Find where the given text appears and provide that cell's center as [x, y] coordinate. 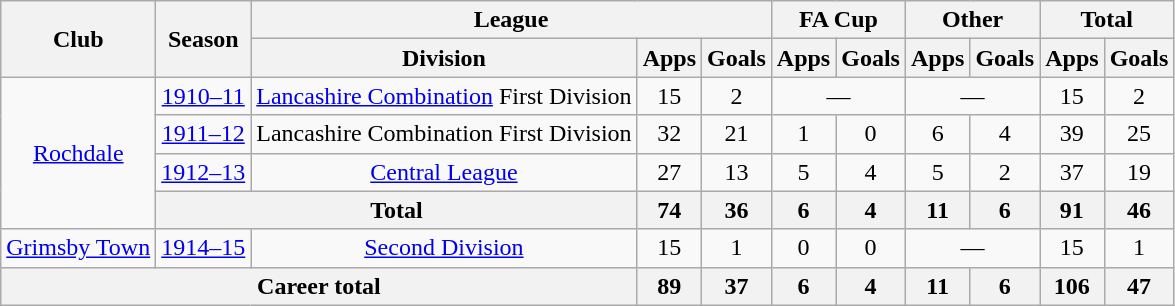
36 [737, 210]
74 [669, 210]
1911–12 [204, 134]
Grimsby Town [78, 248]
21 [737, 134]
46 [1139, 210]
League [512, 20]
106 [1072, 286]
91 [1072, 210]
Second Division [444, 248]
Season [204, 39]
19 [1139, 172]
32 [669, 134]
Club [78, 39]
Rochdale [78, 153]
39 [1072, 134]
Central League [444, 172]
89 [669, 286]
Division [444, 58]
13 [737, 172]
47 [1139, 286]
Career total [319, 286]
27 [669, 172]
1910–11 [204, 96]
1914–15 [204, 248]
1912–13 [204, 172]
Other [972, 20]
FA Cup [838, 20]
25 [1139, 134]
